Output the (x, y) coordinate of the center of the cell containing the given text.  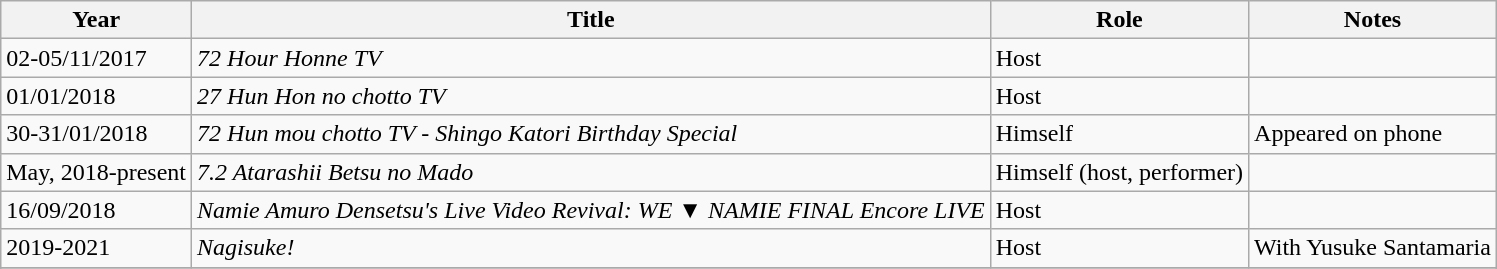
16/09/2018 (96, 210)
72 Hun mou chotto TV - Shingo Katori Birthday Special (592, 134)
27 Hun Hon no chotto TV (592, 96)
Appeared on phone (1373, 134)
2019-2021 (96, 248)
Role (1119, 20)
30-31/01/2018 (96, 134)
Himself (host, performer) (1119, 172)
02-05/11/2017 (96, 58)
Namie Amuro Densetsu's Live Video Revival: WE ▼ NAMIE FINAL Encore LIVE (592, 210)
May, 2018-present (96, 172)
With Yusuke Santamaria (1373, 248)
01/01/2018 (96, 96)
72 Hour Honne TV (592, 58)
Himself (1119, 134)
Notes (1373, 20)
7.2 Atarashii Betsu no Mado (592, 172)
Title (592, 20)
Nagisuke! (592, 248)
Year (96, 20)
